Determine the [X, Y] coordinate at the center of the cell enclosing the given text.  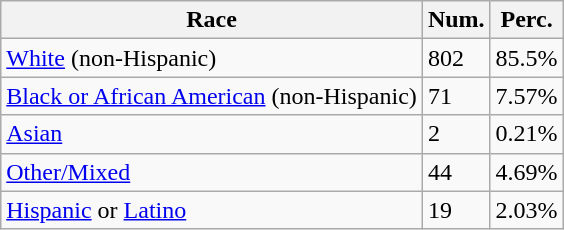
Race [212, 20]
Num. [456, 20]
Asian [212, 134]
Hispanic or Latino [212, 210]
0.21% [526, 134]
802 [456, 58]
44 [456, 172]
19 [456, 210]
4.69% [526, 172]
White (non-Hispanic) [212, 58]
85.5% [526, 58]
Black or African American (non-Hispanic) [212, 96]
2.03% [526, 210]
2 [456, 134]
7.57% [526, 96]
Perc. [526, 20]
71 [456, 96]
Other/Mixed [212, 172]
